Return (x, y) of the center of cell containing provided text 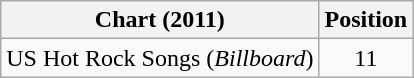
Chart (2011) (160, 20)
Position (366, 20)
11 (366, 58)
US Hot Rock Songs (Billboard) (160, 58)
